Provide the (x, y) coordinate of the cell's center where the given text is located.  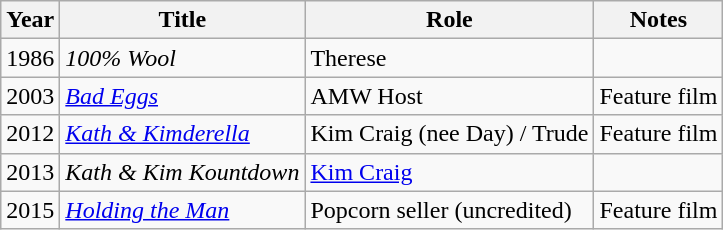
Kath & Kimderella (182, 134)
Year (30, 20)
2012 (30, 134)
Holding the Man (182, 210)
1986 (30, 58)
Bad Eggs (182, 96)
Popcorn seller (uncredited) (450, 210)
100% Wool (182, 58)
2003 (30, 96)
Notes (658, 20)
Kath & Kim Kountdown (182, 172)
2015 (30, 210)
Therese (450, 58)
2013 (30, 172)
Role (450, 20)
Title (182, 20)
AMW Host (450, 96)
Kim Craig (nee Day) / Trude (450, 134)
Kim Craig (450, 172)
